Locate the cell with the specified text and output its [x, y] center coordinate. 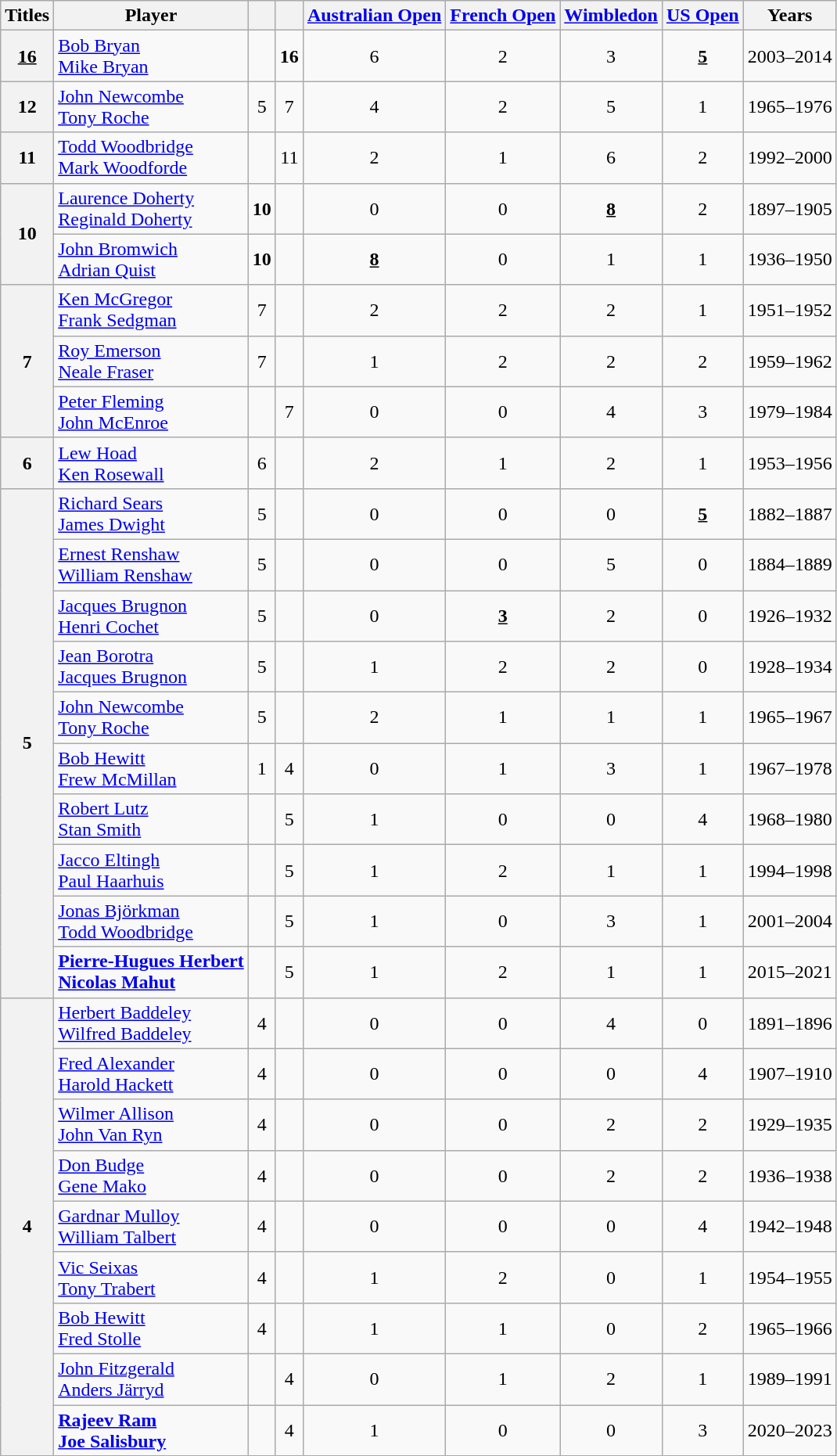
1979–1984 [790, 412]
Roy Emerson Neale Fraser [152, 361]
John Bromwich Adrian Quist [152, 260]
Rajeev Ram Joe Salisbury [152, 1430]
1884–1889 [790, 565]
1989–1991 [790, 1379]
Jean Borotra Jacques Brugnon [152, 667]
1882–1887 [790, 513]
Vic Seixas Tony Trabert [152, 1277]
Bob Hewitt Fred Stolle [152, 1328]
1994–1998 [790, 870]
1928–1934 [790, 667]
Laurence Doherty Reginald Doherty [152, 208]
1953–1956 [790, 463]
Lew Hoad Ken Rosewall [152, 463]
1959–1962 [790, 361]
Don Budge Gene Mako [152, 1175]
Robert Lutz Stan Smith [152, 820]
Jacques Brugnon Henri Cochet [152, 615]
2015–2021 [790, 972]
Fred Alexander Harold Hackett [152, 1073]
Jonas Björkman Todd Woodbridge [152, 922]
Titles [27, 16]
Ernest Renshaw William Renshaw [152, 565]
Ken McGregor Frank Sedgman [152, 310]
2003–2014 [790, 56]
1967–1978 [790, 768]
1897–1905 [790, 208]
French Open [503, 16]
Bob Bryan Mike Bryan [152, 56]
1936–1950 [790, 260]
1926–1932 [790, 615]
2001–2004 [790, 922]
US Open [702, 16]
1968–1980 [790, 820]
1965–1976 [790, 106]
1954–1955 [790, 1277]
1942–1948 [790, 1227]
Australian Open [374, 16]
1965–1967 [790, 718]
2020–2023 [790, 1430]
Wimbledon [612, 16]
12 [27, 106]
1907–1910 [790, 1073]
1891–1896 [790, 1023]
Peter Fleming John McEnroe [152, 412]
Herbert Baddeley Wilfred Baddeley [152, 1023]
1936–1938 [790, 1175]
Years [790, 16]
John Fitzgerald Anders Järryd [152, 1379]
Jacco Eltingh Paul Haarhuis [152, 870]
Gardnar Mulloy William Talbert [152, 1227]
Bob Hewitt Frew McMillan [152, 768]
Wilmer Allison John Van Ryn [152, 1125]
Player [152, 16]
1965–1966 [790, 1328]
1992–2000 [790, 158]
Todd Woodbridge Mark Woodforde [152, 158]
Pierre-Hugues Herbert Nicolas Mahut [152, 972]
1929–1935 [790, 1125]
Richard Sears James Dwight [152, 513]
1951–1952 [790, 310]
